Identify which cell holds the provided text, then report its (X, Y) central coordinate. 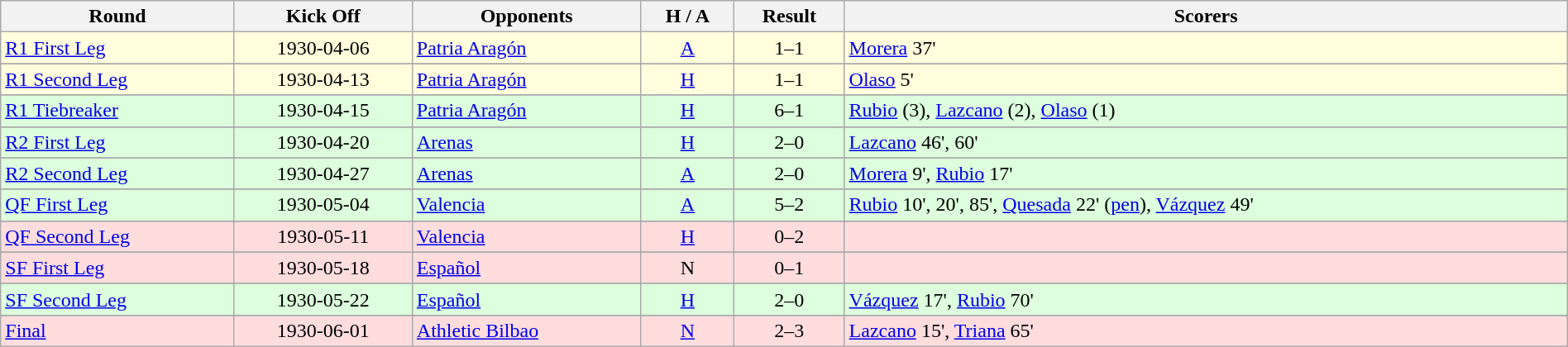
Scorers (1206, 17)
1930-04-13 (323, 79)
R1 First Leg (117, 48)
2–3 (790, 330)
R1 Tiebreaker (117, 111)
1930-05-18 (323, 268)
SF Second Leg (117, 299)
QF First Leg (117, 205)
QF Second Leg (117, 236)
0–1 (790, 268)
R2 Second Leg (117, 173)
1930-04-27 (323, 173)
1930-05-04 (323, 205)
R1 Second Leg (117, 79)
Vázquez 17', Rubio 70' (1206, 299)
Final (117, 330)
Opponents (526, 17)
6–1 (790, 111)
1930-04-20 (323, 142)
Rubio 10', 20', 85', Quesada 22' (pen), Vázquez 49' (1206, 205)
0–2 (790, 236)
1930-06-01 (323, 330)
Athletic Bilbao (526, 330)
SF First Leg (117, 268)
Morera 9', Rubio 17' (1206, 173)
H / A (688, 17)
Lazcano 46', 60' (1206, 142)
1930-04-15 (323, 111)
Result (790, 17)
1930-05-22 (323, 299)
Lazcano 15', Triana 65' (1206, 330)
Kick Off (323, 17)
Rubio (3), Lazcano (2), Olaso (1) (1206, 111)
1930-05-11 (323, 236)
5–2 (790, 205)
1930-04-06 (323, 48)
Olaso 5' (1206, 79)
R2 First Leg (117, 142)
Round (117, 17)
Morera 37' (1206, 48)
